For the text-containing cell, return its midpoint in (X, Y) coordinate format. 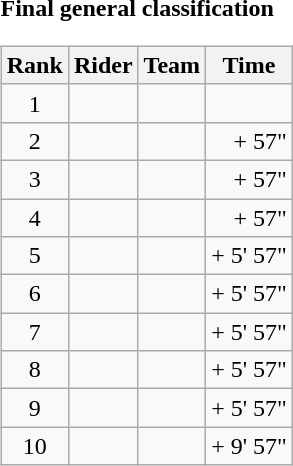
Team (172, 65)
2 (34, 141)
6 (34, 294)
Time (250, 65)
1 (34, 103)
5 (34, 256)
Rider (103, 65)
10 (34, 446)
9 (34, 408)
3 (34, 179)
8 (34, 370)
4 (34, 217)
Rank (34, 65)
+ 9' 57" (250, 446)
7 (34, 332)
